Detect which cell encompasses the target text, then output its [x, y] center coordinate. 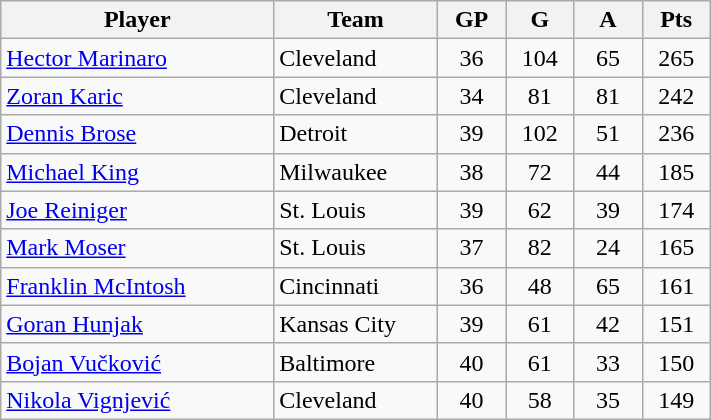
Kansas City [356, 324]
150 [676, 362]
33 [608, 362]
174 [676, 210]
Goran Hunjak [138, 324]
Milwaukee [356, 172]
72 [540, 172]
24 [608, 248]
Nikola Vignjević [138, 400]
42 [608, 324]
34 [471, 96]
51 [608, 134]
151 [676, 324]
Dennis Brose [138, 134]
A [608, 20]
Mark Moser [138, 248]
Zoran Karic [138, 96]
Joe Reiniger [138, 210]
242 [676, 96]
58 [540, 400]
38 [471, 172]
104 [540, 58]
Team [356, 20]
Pts [676, 20]
48 [540, 286]
165 [676, 248]
Detroit [356, 134]
62 [540, 210]
236 [676, 134]
82 [540, 248]
Michael King [138, 172]
161 [676, 286]
Baltimore [356, 362]
Player [138, 20]
Bojan Vučković [138, 362]
G [540, 20]
102 [540, 134]
Hector Marinaro [138, 58]
185 [676, 172]
265 [676, 58]
Franklin McIntosh [138, 286]
35 [608, 400]
149 [676, 400]
Cincinnati [356, 286]
44 [608, 172]
37 [471, 248]
GP [471, 20]
